Scan for the cell matching the given text and deliver its (x, y) coordinate at center. 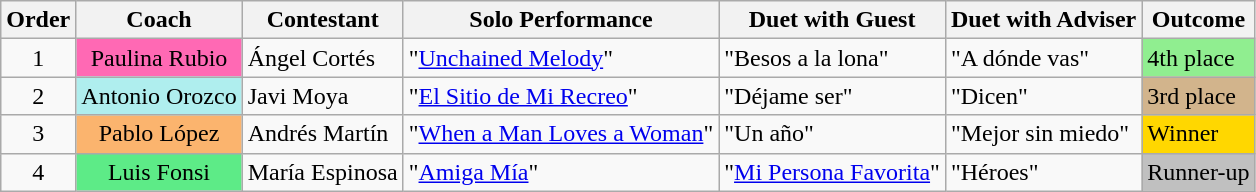
Duet with Guest (832, 20)
"Unchained Melody" (561, 58)
Paulina Rubio (159, 58)
"Dicen" (1043, 96)
Runner-up (1198, 172)
"Besos a la lona" (832, 58)
Duet with Adviser (1043, 20)
Pablo López (159, 134)
"Amiga Mía" (561, 172)
1 (38, 58)
3rd place (1198, 96)
Outcome (1198, 20)
Winner (1198, 134)
Order (38, 20)
2 (38, 96)
Coach (159, 20)
"When a Man Loves a Woman" (561, 134)
Antonio Orozco (159, 96)
4th place (1198, 58)
María Espinosa (322, 172)
Javi Moya (322, 96)
Ángel Cortés (322, 58)
3 (38, 134)
"Mi Persona Favorita" (832, 172)
"A dónde vas" (1043, 58)
"Mejor sin miedo" (1043, 134)
"Déjame ser" (832, 96)
Andrés Martín (322, 134)
Luis Fonsi (159, 172)
"Héroes" (1043, 172)
Solo Performance (561, 20)
"El Sitio de Mi Recreo" (561, 96)
Contestant (322, 20)
"Un año" (832, 134)
4 (38, 172)
